For the text-containing cell, return its midpoint in [x, y] coordinate format. 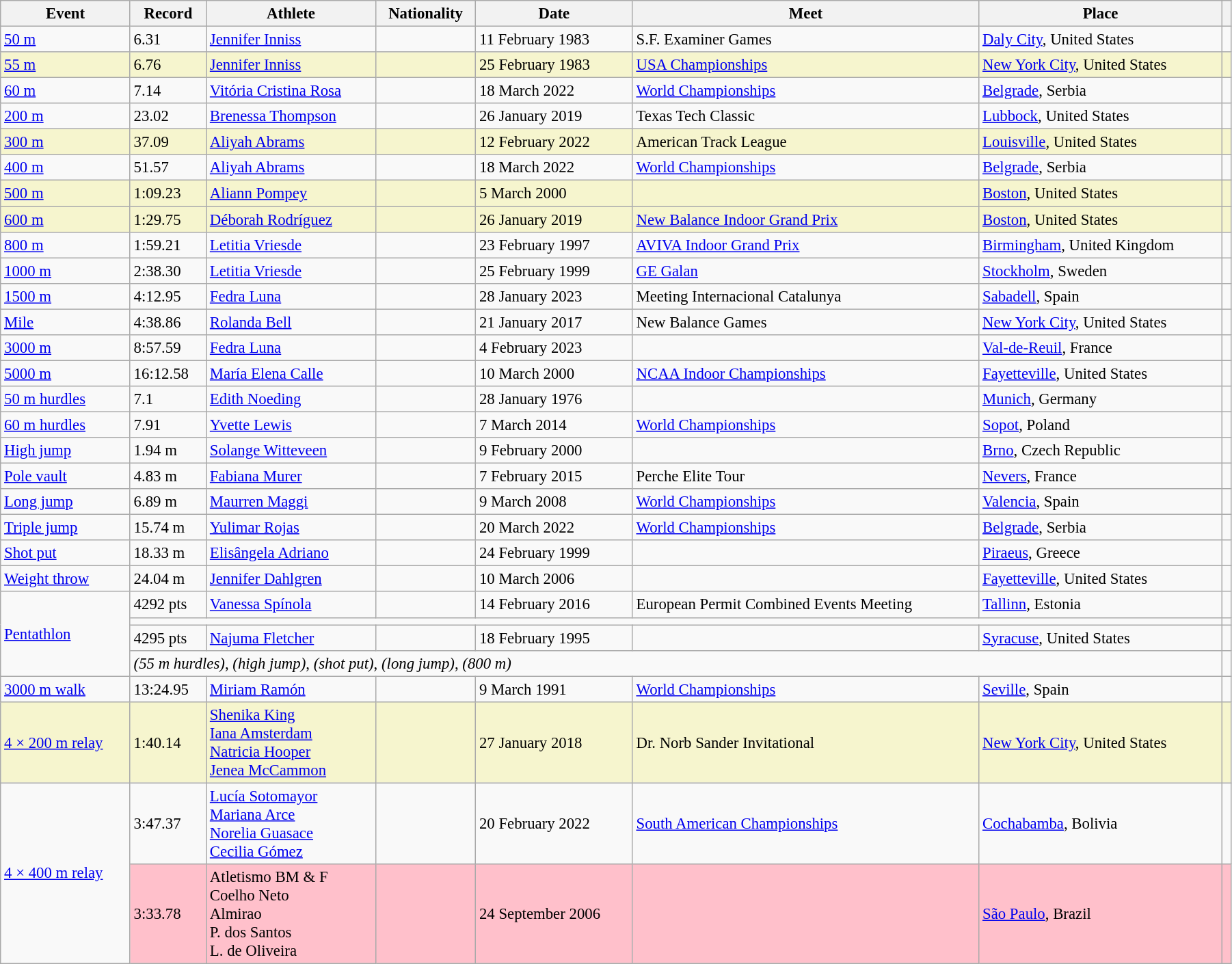
Birmingham, United Kingdom [1101, 245]
300 m [66, 142]
Long jump [66, 502]
1500 m [66, 296]
María Elena Calle [291, 373]
3:33.78 [168, 914]
AVIVA Indoor Grand Prix [805, 245]
28 January 2023 [554, 296]
1000 m [66, 271]
27 January 2018 [554, 742]
Seville, Spain [1101, 689]
Yvette Lewis [291, 425]
Event [66, 14]
Munich, Germany [1101, 399]
Tallinn, Estonia [1101, 605]
37.09 [168, 142]
Vanessa Spínola [291, 605]
23 February 1997 [554, 245]
4292 pts [168, 605]
Record [168, 14]
600 m [66, 219]
4:12.95 [168, 296]
6.31 [168, 40]
Louisville, United States [1101, 142]
1:40.14 [168, 742]
1:29.75 [168, 219]
Lubbock, United States [1101, 116]
20 March 2022 [554, 528]
60 m hurdles [66, 425]
23.02 [168, 116]
9 March 1991 [554, 689]
Date [554, 14]
10 March 2000 [554, 373]
28 January 1976 [554, 399]
3000 m [66, 348]
Shot put [66, 553]
10 March 2006 [554, 579]
24.04 m [168, 579]
Pole vault [66, 477]
Vitória Cristina Rosa [291, 91]
Stockholm, Sweden [1101, 271]
7 February 2015 [554, 477]
Perche Elite Tour [805, 477]
55 m [66, 65]
Mile [66, 322]
Piraeus, Greece [1101, 553]
Brno, Czech Republic [1101, 451]
4 February 2023 [554, 348]
Athlete [291, 14]
NCAA Indoor Championships [805, 373]
4:38.86 [168, 322]
24 February 1999 [554, 553]
16:12.58 [168, 373]
21 January 2017 [554, 322]
7.1 [168, 399]
1:59.21 [168, 245]
Maurren Maggi [291, 502]
Cochabamba, Bolivia [1101, 823]
50 m hurdles [66, 399]
Shenika KingIana AmsterdamNatricia HooperJenea McCammon [291, 742]
New Balance Games [805, 322]
4 × 400 m relay [66, 873]
7.91 [168, 425]
Miriam Ramón [291, 689]
24 September 2006 [554, 914]
Texas Tech Classic [805, 116]
Dr. Norb Sander Invitational [805, 742]
5 March 2000 [554, 193]
Syracuse, United States [1101, 638]
20 February 2022 [554, 823]
400 m [66, 168]
Sopot, Poland [1101, 425]
Pentathlon [66, 634]
Meet [805, 14]
Place [1101, 14]
Elisângela Adriano [291, 553]
200 m [66, 116]
Edith Noeding [291, 399]
Déborah Rodríguez [291, 219]
Atletismo BM & FCoelho NetoAlmiraoP. dos SantosL. de Oliveira [291, 914]
3:47.37 [168, 823]
11 February 1983 [554, 40]
S.F. Examiner Games [805, 40]
São Paulo, Brazil [1101, 914]
1:09.23 [168, 193]
6.89 m [168, 502]
7 March 2014 [554, 425]
60 m [66, 91]
High jump [66, 451]
Valencia, Spain [1101, 502]
Val-de-Reuil, France [1101, 348]
Jennifer Dahlgren [291, 579]
18 February 1995 [554, 638]
Aliann Pompey [291, 193]
14 February 2016 [554, 605]
2:38.30 [168, 271]
Yulimar Rojas [291, 528]
Weight throw [66, 579]
Najuma Fletcher [291, 638]
800 m [66, 245]
Rolanda Bell [291, 322]
18.33 m [168, 553]
25 February 1983 [554, 65]
Meeting Internacional Catalunya [805, 296]
1.94 m [168, 451]
Brenessa Thompson [291, 116]
Daly City, United States [1101, 40]
USA Championships [805, 65]
13:24.95 [168, 689]
500 m [66, 193]
European Permit Combined Events Meeting [805, 605]
25 February 1999 [554, 271]
New Balance Indoor Grand Prix [805, 219]
6.76 [168, 65]
9 February 2000 [554, 451]
American Track League [805, 142]
(55 m hurdles), (high jump), (shot put), (long jump), (800 m) [675, 663]
4.83 m [168, 477]
South American Championships [805, 823]
7.14 [168, 91]
50 m [66, 40]
5000 m [66, 373]
9 March 2008 [554, 502]
Solange Witteveen [291, 451]
3000 m walk [66, 689]
Nevers, France [1101, 477]
Sabadell, Spain [1101, 296]
8:57.59 [168, 348]
Lucía SotomayorMariana ArceNorelia GuasaceCecilia Gómez [291, 823]
Fabiana Murer [291, 477]
51.57 [168, 168]
Triple jump [66, 528]
4 × 200 m relay [66, 742]
Nationality [426, 14]
15.74 m [168, 528]
12 February 2022 [554, 142]
4295 pts [168, 638]
GE Galan [805, 271]
